Return the [x, y] coordinate for the center point of the cell that contains the specified text.  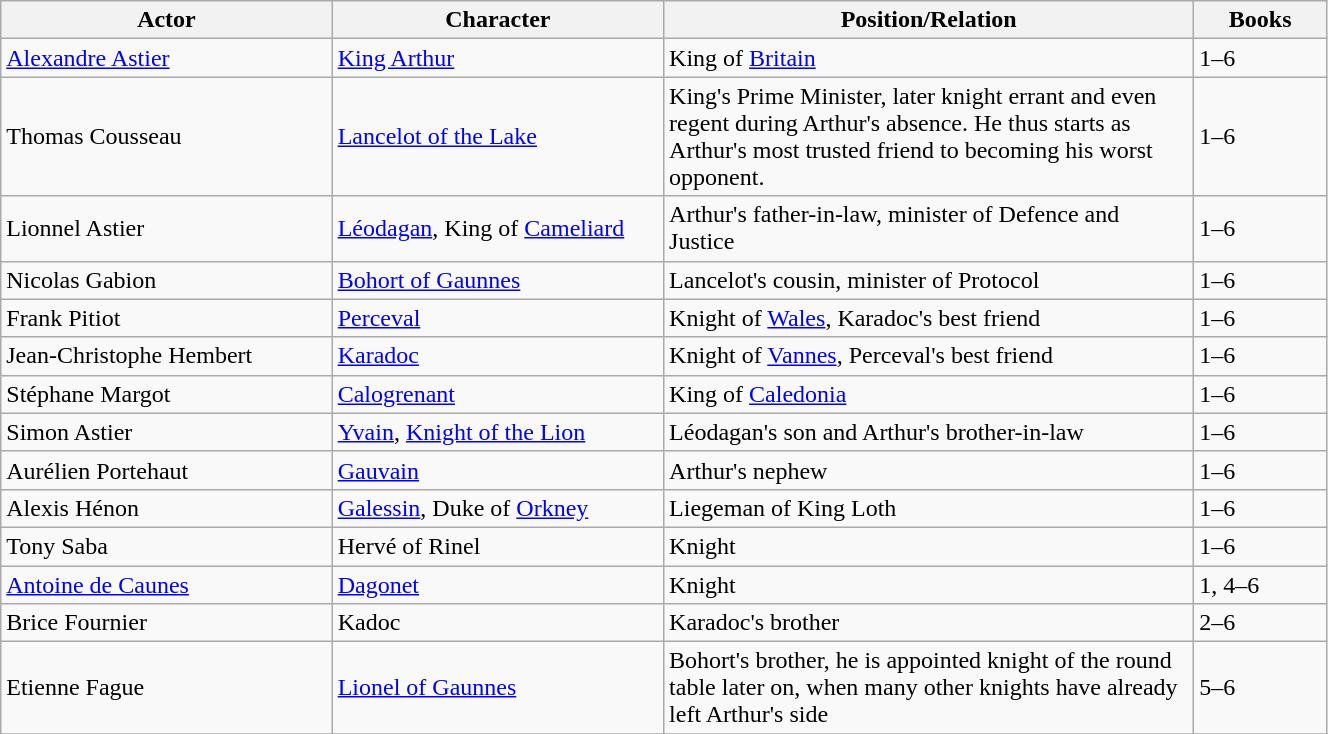
Stéphane Margot [166, 394]
Arthur's nephew [929, 470]
Books [1260, 20]
Frank Pitiot [166, 318]
Lancelot's cousin, minister of Protocol [929, 280]
Lancelot of the Lake [498, 136]
Karadoc [498, 356]
King Arthur [498, 58]
Calogrenant [498, 394]
Brice Fournier [166, 623]
Alexis Hénon [166, 508]
Character [498, 20]
Bohort of Gaunnes [498, 280]
Perceval [498, 318]
Etienne Fague [166, 688]
Hervé of Rinel [498, 546]
King of Caledonia [929, 394]
Galessin, Duke of Orkney [498, 508]
Gauvain [498, 470]
2–6 [1260, 623]
Léodagan, King of Cameliard [498, 228]
Nicolas Gabion [166, 280]
Thomas Cousseau [166, 136]
Simon Astier [166, 432]
Arthur's father-in-law, minister of Defence and Justice [929, 228]
Lionel of Gaunnes [498, 688]
Antoine de Caunes [166, 585]
Liegeman of King Loth [929, 508]
Actor [166, 20]
5–6 [1260, 688]
Knight of Wales, Karadoc's best friend [929, 318]
Karadoc's brother [929, 623]
Tony Saba [166, 546]
Dagonet [498, 585]
Alexandre Astier [166, 58]
Bohort's brother, he is appointed knight of the round table later on, when many other knights have already left Arthur's side [929, 688]
Yvain, Knight of the Lion [498, 432]
Jean-Christophe Hembert [166, 356]
Kadoc [498, 623]
Léodagan's son and Arthur's brother-in-law [929, 432]
King of Britain [929, 58]
1, 4–6 [1260, 585]
Lionnel Astier [166, 228]
Knight of Vannes, Perceval's best friend [929, 356]
Aurélien Portehaut [166, 470]
Position/Relation [929, 20]
